Return [X, Y] of the center of cell containing provided text 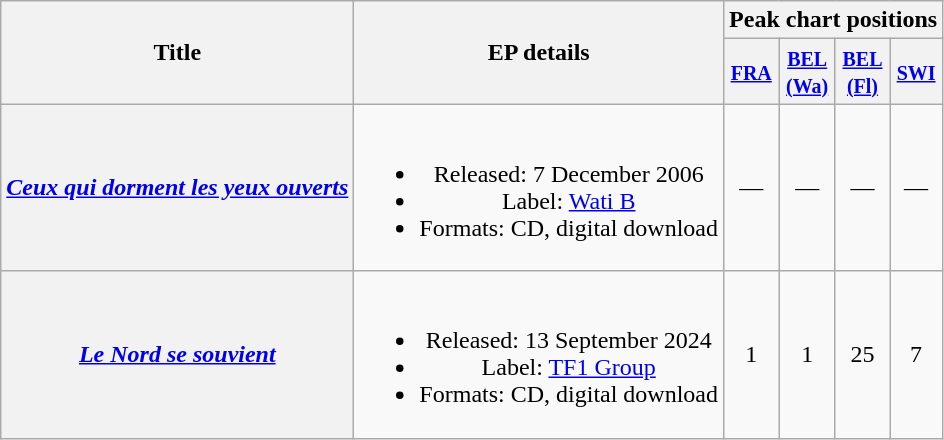
Le Nord se souvient [178, 354]
BEL(Fl) [862, 72]
Peak chart positions [834, 20]
Released: 7 December 2006Label: Wati BFormats: CD, digital download [539, 188]
Title [178, 52]
Ceux qui dorment les yeux ouverts [178, 188]
Released: 13 September 2024Label: TF1 GroupFormats: CD, digital download [539, 354]
SWI [916, 72]
7 [916, 354]
EP details [539, 52]
25 [862, 354]
BEL(Wa) [808, 72]
FRA [752, 72]
